Provide the [x, y] coordinate of the cell's center where the given text is located.  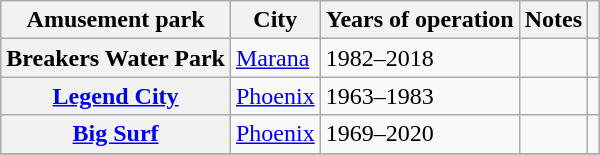
Breakers Water Park [116, 58]
City [275, 20]
Big Surf [116, 134]
Legend City [116, 96]
Marana [275, 58]
Years of operation [420, 20]
1963–1983 [420, 96]
Notes [553, 20]
1982–2018 [420, 58]
Amusement park [116, 20]
1969–2020 [420, 134]
